Find where the given text appears and provide that cell's center as (x, y) coordinate. 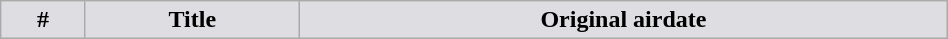
# (43, 20)
Title (192, 20)
Original airdate (624, 20)
